Return the [x, y] coordinate for the center point of the cell that contains the specified text.  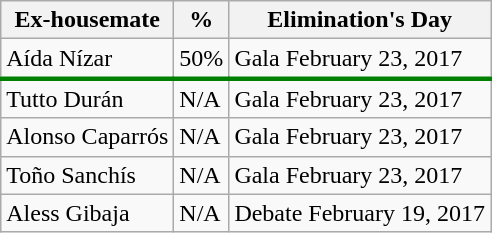
Alonso Caparrós [88, 137]
Debate February 19, 2017 [360, 213]
Aída Nízar [88, 59]
Ex-housemate [88, 20]
Toño Sanchís [88, 175]
50% [202, 59]
% [202, 20]
Elimination's Day [360, 20]
Aless Gibaja [88, 213]
Tutto Durán [88, 98]
